Return the [x, y] coordinate for the center point of the cell that contains the specified text.  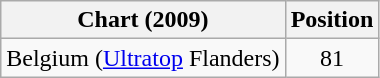
Position [332, 20]
81 [332, 58]
Chart (2009) [143, 20]
Belgium (Ultratop Flanders) [143, 58]
